For the text-containing cell, return its midpoint in (X, Y) coordinate format. 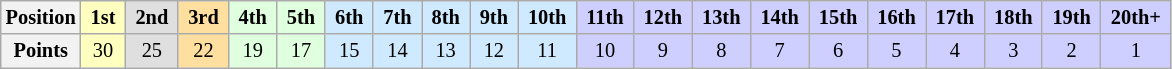
1st (104, 17)
19 (253, 51)
2nd (152, 17)
10th (547, 17)
9th (494, 17)
30 (104, 51)
8th (446, 17)
12th (663, 17)
6 (838, 51)
8 (721, 51)
12 (494, 51)
5th (301, 17)
14th (779, 17)
13th (721, 17)
4th (253, 17)
6th (349, 17)
25 (152, 51)
15 (349, 51)
17th (955, 17)
3rd (203, 17)
20th+ (1136, 17)
5 (896, 51)
7 (779, 51)
7th (397, 17)
Position (41, 17)
10 (604, 51)
19th (1071, 17)
17 (301, 51)
13 (446, 51)
11th (604, 17)
16th (896, 17)
11 (547, 51)
4 (955, 51)
14 (397, 51)
Points (41, 51)
22 (203, 51)
9 (663, 51)
3 (1013, 51)
2 (1071, 51)
15th (838, 17)
1 (1136, 51)
18th (1013, 17)
